Identify which cell holds the provided text, then report its [X, Y] central coordinate. 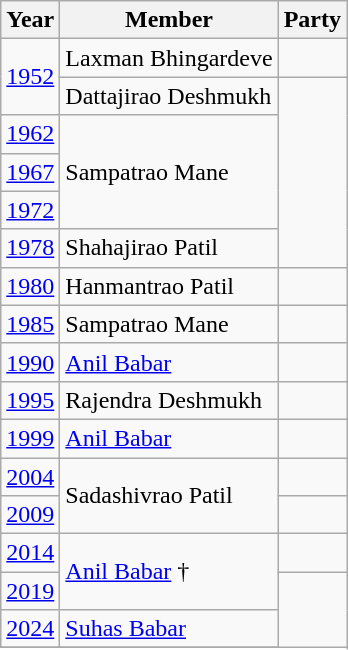
Party [312, 20]
1990 [30, 362]
Shahajirao Patil [169, 248]
1980 [30, 286]
Anil Babar † [169, 572]
1962 [30, 134]
Rajendra Deshmukh [169, 400]
2009 [30, 515]
1967 [30, 172]
1978 [30, 248]
1985 [30, 324]
2004 [30, 477]
2019 [30, 591]
Member [169, 20]
Dattajirao Deshmukh [169, 96]
1999 [30, 438]
Sadashivrao Patil [169, 496]
Hanmantrao Patil [169, 286]
1972 [30, 210]
1952 [30, 77]
Year [30, 20]
2024 [30, 629]
Suhas Babar [169, 629]
2014 [30, 553]
1995 [30, 400]
Laxman Bhingardeve [169, 58]
